Identify which cell holds the provided text, then report its (x, y) central coordinate. 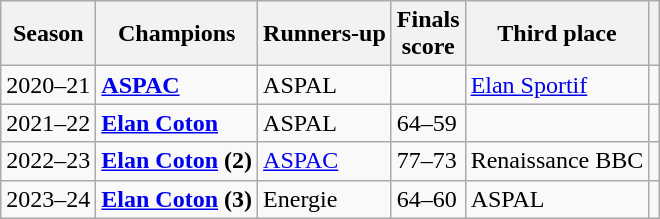
2020–21 (48, 85)
Energie (325, 199)
64–59 (428, 123)
2021–22 (48, 123)
Elan Coton (177, 123)
Elan Coton (3) (177, 199)
Third place (557, 34)
Runners-up (325, 34)
77–73 (428, 161)
Renaissance BBC (557, 161)
Elan Sportif (557, 85)
2023–24 (48, 199)
2022–23 (48, 161)
Champions (177, 34)
Finals score (428, 34)
Elan Coton (2) (177, 161)
Season (48, 34)
64–60 (428, 199)
